Scan for the cell matching the given text and deliver its (x, y) coordinate at center. 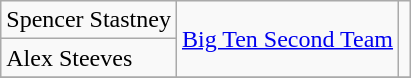
Alex Steeves (89, 58)
Spencer Stastney (89, 20)
Big Ten Second Team (287, 39)
